Locate the cell with the specified text and output its (X, Y) center coordinate. 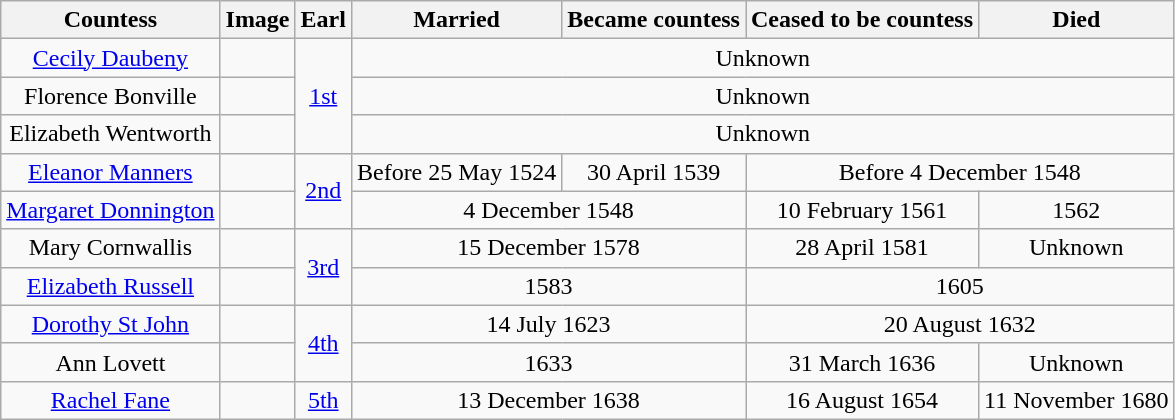
Cecily Daubeny (110, 58)
Eleanor Manners (110, 172)
1583 (548, 286)
4th (323, 343)
13 December 1638 (548, 400)
11 November 1680 (1076, 400)
Elizabeth Russell (110, 286)
Rachel Fane (110, 400)
3rd (323, 267)
Ann Lovett (110, 362)
Dorothy St John (110, 324)
Image (258, 20)
16 August 1654 (862, 400)
1562 (1076, 210)
2nd (323, 191)
Ceased to be countess (862, 20)
30 April 1539 (654, 172)
10 February 1561 (862, 210)
Florence Bonville (110, 96)
15 December 1578 (548, 248)
28 April 1581 (862, 248)
Before 4 December 1548 (960, 172)
Countess (110, 20)
14 July 1623 (548, 324)
Married (456, 20)
Became countess (654, 20)
5th (323, 400)
Before 25 May 1524 (456, 172)
1633 (548, 362)
1st (323, 96)
4 December 1548 (548, 210)
Earl (323, 20)
Margaret Donnington (110, 210)
Died (1076, 20)
20 August 1632 (960, 324)
1605 (960, 286)
Elizabeth Wentworth (110, 134)
Mary Cornwallis (110, 248)
31 March 1636 (862, 362)
